Capture the cell that displays the provided text and extract its (X, Y) central coordinate. 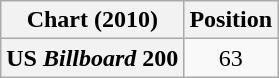
US Billboard 200 (92, 58)
63 (231, 58)
Position (231, 20)
Chart (2010) (92, 20)
